Search for the cell housing the specified text and yield its [x, y] center coordinate. 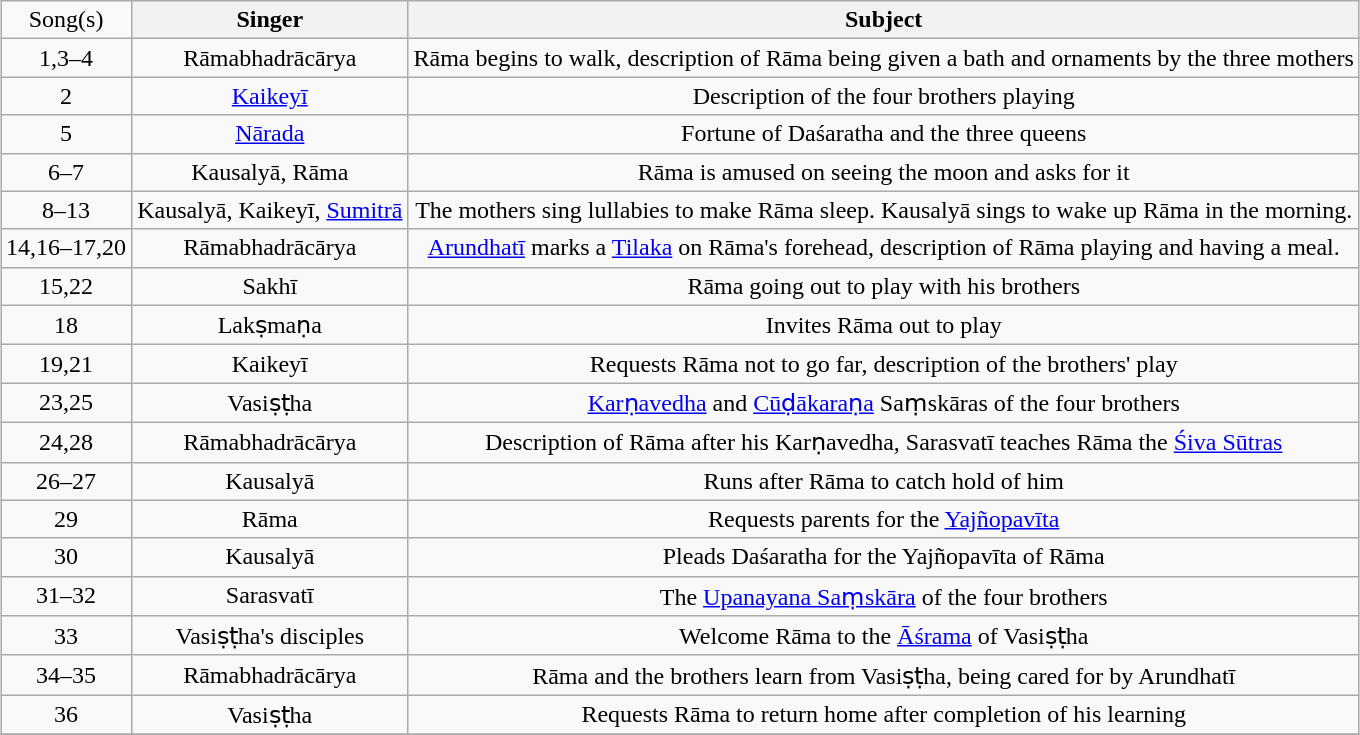
Nārada [270, 134]
36 [66, 715]
Rāma is amused on seeing the moon and asks for it [884, 172]
The mothers sing lullabies to make Rāma sleep. Kausalyā sings to wake up Rāma in the morning. [884, 210]
30 [66, 557]
8–13 [66, 210]
Rāma and the brothers learn from Vasiṣṭha, being cared for by Arundhatī [884, 675]
Pleads Daśaratha for the Yajñopavīta of Rāma [884, 557]
Karṇavedha and Cūḍākaraṇa Saṃskāras of the four brothers [884, 403]
24,28 [66, 442]
Song(s) [66, 20]
Kausalyā, Kaikeyī, Sumitrā [270, 210]
Arundhatī marks a Tilaka on Rāma's forehead, description of Rāma playing and having a meal. [884, 248]
Subject [884, 20]
Sakhī [270, 286]
Rāma [270, 519]
31–32 [66, 596]
Description of Rāma after his Karṇavedha, Sarasvatī teaches Rāma the Śiva Sūtras [884, 442]
Kausalyā, Rāma [270, 172]
Description of the four brothers playing [884, 96]
Vasiṣṭha's disciples [270, 636]
6–7 [66, 172]
Invites Rāma out to play [884, 325]
1,3–4 [66, 58]
29 [66, 519]
34–35 [66, 675]
Requests Rāma to return home after completion of his learning [884, 715]
18 [66, 325]
Rāma going out to play with his brothers [884, 286]
19,21 [66, 364]
Singer [270, 20]
Fortune of Daśaratha and the three queens [884, 134]
26–27 [66, 481]
Requests Rāma not to go far, description of the brothers' play [884, 364]
2 [66, 96]
The Upanayana Saṃskāra of the four brothers [884, 596]
Lakṣmaṇa [270, 325]
Rāma begins to walk, description of Rāma being given a bath and ornaments by the three mothers [884, 58]
5 [66, 134]
15,22 [66, 286]
Welcome Rāma to the Āśrama of Vasiṣṭha [884, 636]
Runs after Rāma to catch hold of him [884, 481]
Requests parents for the Yajñopavīta [884, 519]
33 [66, 636]
Sarasvatī [270, 596]
23,25 [66, 403]
14,16–17,20 [66, 248]
